Output the (X, Y) coordinate of the center of the cell containing the given text.  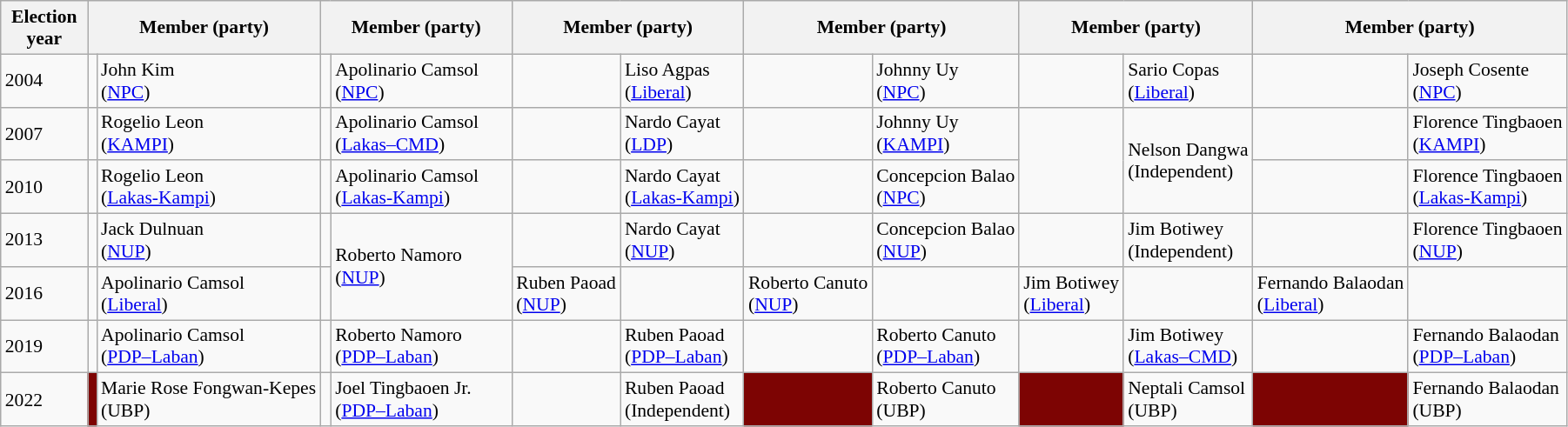
Sario Copas(Liberal) (1189, 80)
Rogelio Leon(Lakas-Kampi) (209, 188)
Apolinario Camsol(Liberal) (209, 294)
Roberto Namoro(NUP) (421, 267)
Concepcion Balao(NPC) (945, 188)
Electionyear (44, 28)
Joseph Cosente(NPC) (1487, 80)
Roberto Canuto(UBP) (945, 400)
Apolinario Camsol(Lakas–CMD) (421, 134)
Jim Botiwey(Independent) (1189, 240)
2004 (44, 80)
John Kim(NPC) (209, 80)
Apolinario Camsol(PDP–Laban) (209, 346)
Florence Tingbaoen(NUP) (1487, 240)
Roberto Canuto(NUP) (807, 294)
Fernando Balaodan(PDP–Laban) (1487, 346)
2007 (44, 134)
Ruben Paoad(NUP) (566, 294)
Nardo Cayat(LDP) (682, 134)
Ruben Paoad(PDP–Laban) (682, 346)
Florence Tingbaoen(Lakas-Kampi) (1487, 188)
Rogelio Leon(KAMPI) (209, 134)
Jim Botiwey(Liberal) (1071, 294)
Concepcion Balao(NUP) (945, 240)
Ruben Paoad(Independent) (682, 400)
Joel Tingbaoen Jr.(PDP–Laban) (421, 400)
Johnny Uy(KAMPI) (945, 134)
Liso Agpas(Liberal) (682, 80)
Florence Tingbaoen(KAMPI) (1487, 134)
Nelson Dangwa(Independent) (1189, 160)
2010 (44, 188)
Fernando Balaodan(UBP) (1487, 400)
Roberto Namoro(PDP–Laban) (421, 346)
Fernando Balaodan(Liberal) (1331, 294)
Nardo Cayat(NUP) (682, 240)
2022 (44, 400)
2013 (44, 240)
Johnny Uy(NPC) (945, 80)
Roberto Canuto(PDP–Laban) (945, 346)
Jim Botiwey(Lakas–CMD) (1189, 346)
2019 (44, 346)
Apolinario Camsol(Lakas-Kampi) (421, 188)
Nardo Cayat(Lakas-Kampi) (682, 188)
Marie Rose Fongwan-Kepes(UBP) (209, 400)
2016 (44, 294)
Apolinario Camsol(NPC) (421, 80)
Neptali Camsol(UBP) (1189, 400)
Jack Dulnuan(NUP) (209, 240)
